Provide the (X, Y) coordinate of the cell's center where the given text is located.  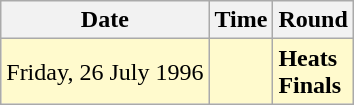
Date (105, 20)
Time (241, 20)
Friday, 26 July 1996 (105, 72)
Round (313, 20)
HeatsFinals (313, 72)
